Return (X, Y) of the center of cell containing provided text 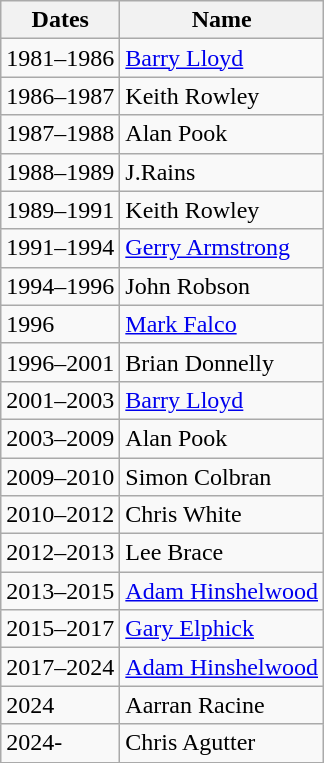
2015–2017 (60, 629)
John Robson (222, 286)
1988–1989 (60, 172)
Chris White (222, 515)
2010–2012 (60, 515)
2009–2010 (60, 477)
1991–1994 (60, 248)
1987–1988 (60, 134)
Gary Elphick (222, 629)
Lee Brace (222, 553)
2024- (60, 743)
J.Rains (222, 172)
Simon Colbran (222, 477)
2017–2024 (60, 667)
Name (222, 20)
1994–1996 (60, 286)
Aarran Racine (222, 705)
2012–2013 (60, 553)
1996–2001 (60, 362)
1996 (60, 324)
1989–1991 (60, 210)
2024 (60, 705)
2003–2009 (60, 438)
Dates (60, 20)
Gerry Armstrong (222, 248)
1986–1987 (60, 96)
Chris Agutter (222, 743)
Mark Falco (222, 324)
1981–1986 (60, 58)
Brian Donnelly (222, 362)
2013–2015 (60, 591)
2001–2003 (60, 400)
